Pinpoint the cell where the given text exists, returning its (x, y) midpoint coordinate. 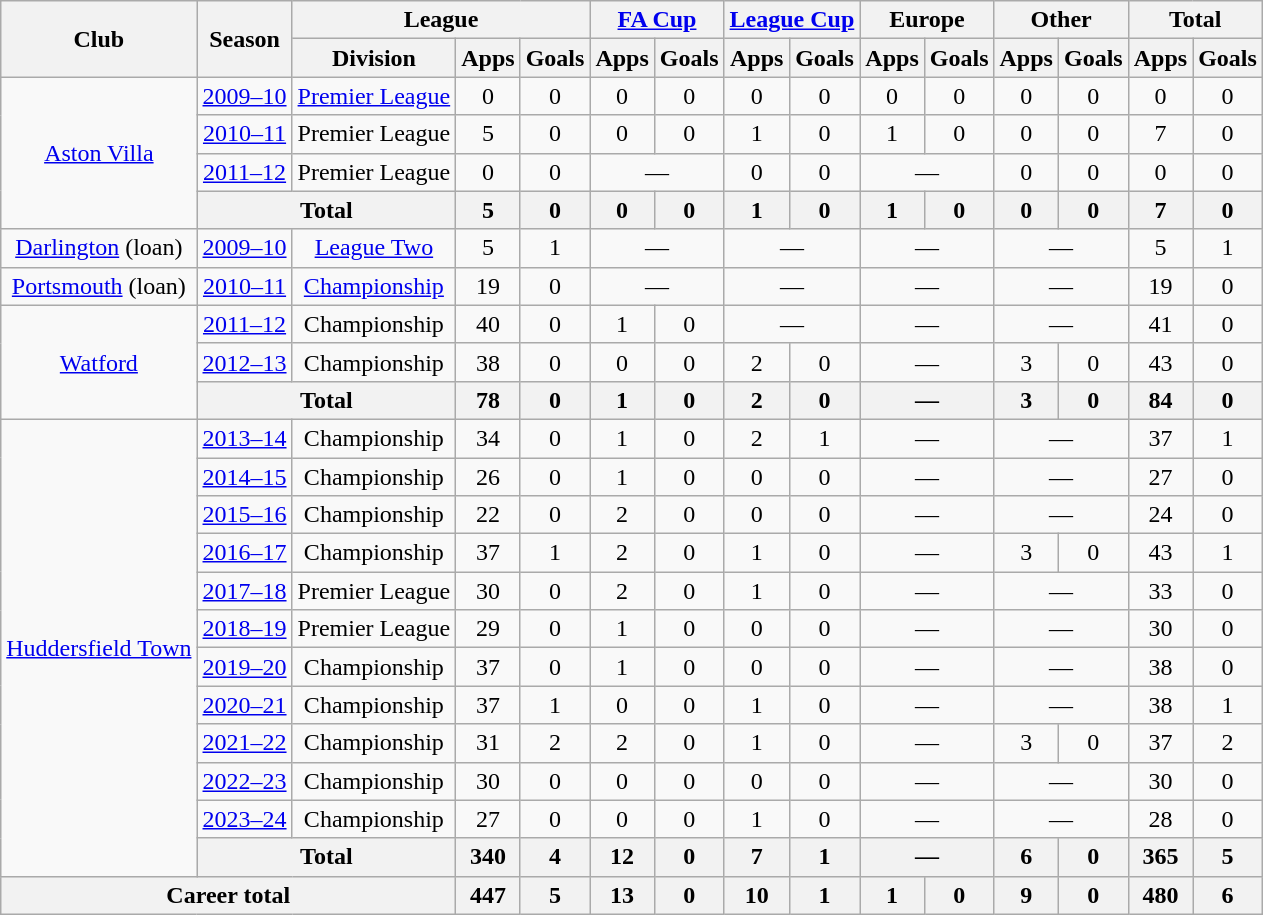
24 (1160, 515)
34 (488, 438)
2015–16 (244, 515)
Career total (228, 895)
Aston Villa (99, 153)
League Two (374, 248)
2014–15 (244, 477)
2016–17 (244, 553)
Watford (99, 362)
Portsmouth (loan) (99, 286)
2013–14 (244, 438)
84 (1160, 400)
Club (99, 39)
31 (488, 743)
Division (374, 58)
13 (622, 895)
365 (1160, 857)
480 (1160, 895)
4 (555, 857)
33 (1160, 591)
2017–18 (244, 591)
Other (1061, 20)
40 (488, 324)
41 (1160, 324)
78 (488, 400)
12 (622, 857)
9 (1026, 895)
2020–21 (244, 705)
Europe (927, 20)
2023–24 (244, 819)
340 (488, 857)
26 (488, 477)
League (441, 20)
2012–13 (244, 362)
Darlington (loan) (99, 248)
29 (488, 629)
28 (1160, 819)
2019–20 (244, 667)
FA Cup (657, 20)
2022–23 (244, 781)
Huddersfield Town (99, 648)
2021–22 (244, 743)
2018–19 (244, 629)
22 (488, 515)
10 (756, 895)
League Cup (792, 20)
447 (488, 895)
Season (244, 39)
